Provide the (x, y) coordinate of the cell's center where the given text is located.  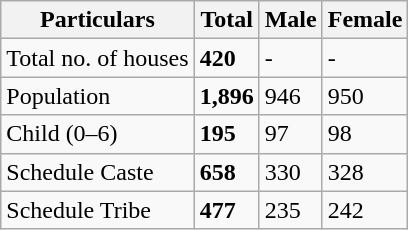
242 (365, 210)
Total (226, 20)
Male (290, 20)
950 (365, 96)
330 (290, 172)
235 (290, 210)
Schedule Tribe (98, 210)
420 (226, 58)
1,896 (226, 96)
328 (365, 172)
658 (226, 172)
Female (365, 20)
Total no. of houses (98, 58)
Schedule Caste (98, 172)
477 (226, 210)
195 (226, 134)
97 (290, 134)
946 (290, 96)
Child (0–6) (98, 134)
Population (98, 96)
Particulars (98, 20)
98 (365, 134)
